Find where the given text appears and provide that cell's center as [x, y] coordinate. 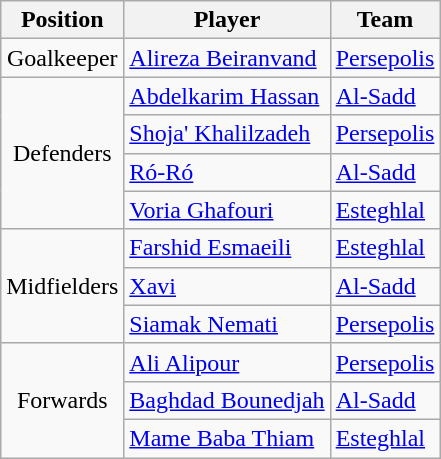
Abdelkarim Hassan [227, 96]
Ró-Ró [227, 172]
Team [385, 20]
Siamak Nemati [227, 324]
Alireza Beiranvand [227, 58]
Player [227, 20]
Position [62, 20]
Ali Alipour [227, 362]
Midfielders [62, 286]
Goalkeeper [62, 58]
Shoja' Khalilzadeh [227, 134]
Voria Ghafouri [227, 210]
Mame Baba Thiam [227, 438]
Baghdad Bounedjah [227, 400]
Farshid Esmaeili [227, 248]
Xavi [227, 286]
Forwards [62, 400]
Defenders [62, 153]
